Locate the cell with the specified text and output its (x, y) center coordinate. 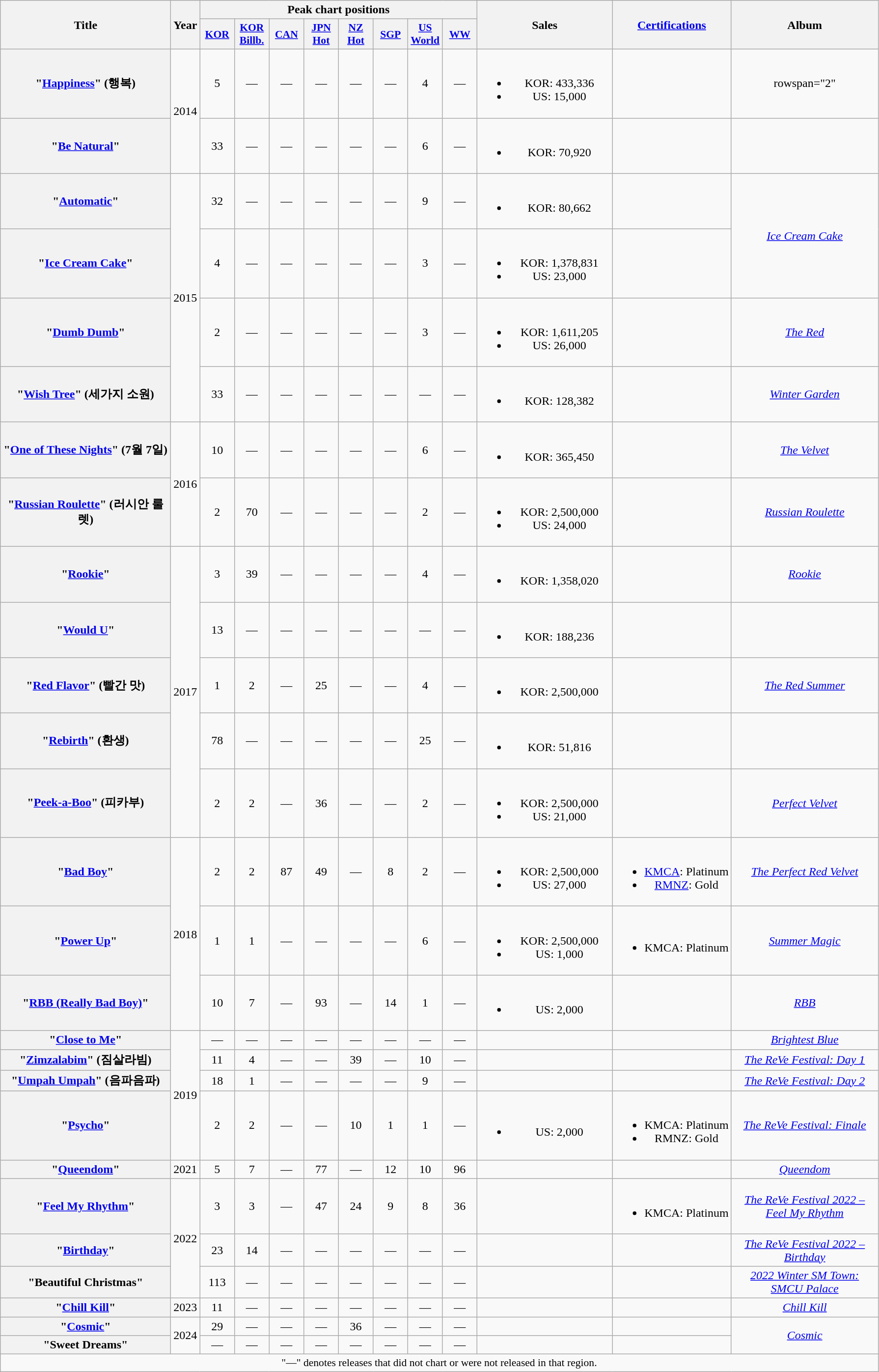
"Sweet Dreams" (85, 1345)
KOR: 1,358,020 (545, 574)
KOR: 80,662 (545, 201)
77 (321, 1169)
The ReVe Festival 2022 – Feel My Rhythm (804, 1206)
Chill Kill (804, 1307)
KOR: 2,500,000US: 27,000 (545, 872)
"Wish Tree" (세가지 소원) (85, 394)
KOR: 2,500,000US: 24,000 (545, 512)
"RBB (Really Bad Boy)" (85, 1003)
NZHot (356, 34)
KOR: 70,920 (545, 145)
29 (217, 1326)
KOR: 51,816 (545, 741)
2015 (186, 298)
US World (425, 34)
"Would U" (85, 630)
KOR: 188,236 (545, 630)
78 (217, 741)
"Red Flavor" (빨간 맛) (85, 686)
2022 Winter SM Town: SMCU Palace (804, 1282)
2018 (186, 934)
"Rookie" (85, 574)
Peak chart positions (339, 10)
KOR: 2,500,000 (545, 686)
KOR: 2,500,000US: 1,000 (545, 941)
93 (321, 1003)
"Chill Kill" (85, 1307)
The ReVe Festival: Day 1 (804, 1060)
"Queendom" (85, 1169)
Perfect Velvet (804, 803)
rowspan="2" (804, 84)
Ice Cream Cake (804, 236)
KOR: 128,382 (545, 394)
SGP (391, 34)
KORBillb. (251, 34)
Certifications (672, 25)
2024 (186, 1335)
WW (460, 34)
Brightest Blue (804, 1040)
The Red Summer (804, 686)
2019 (186, 1095)
23 (217, 1250)
"Automatic" (85, 201)
"Psycho" (85, 1125)
KOR: 1,611,205US: 26,000 (545, 332)
KOR (217, 34)
13 (217, 630)
The ReVe Festival: Day 2 (804, 1081)
JPN Hot (321, 34)
"Rebirth" (환생) (85, 741)
The Perfect Red Velvet (804, 872)
Summer Magic (804, 941)
2016 (186, 484)
2014 (186, 111)
KOR: 1,378,831US: 23,000 (545, 263)
2017 (186, 692)
Queendom (804, 1169)
Sales (545, 25)
RBB (804, 1003)
"Close to Me" (85, 1040)
"Zimzalabim" (짐살라빔) (85, 1060)
"Feel My Rhythm" (85, 1206)
87 (287, 872)
Russian Roulette (804, 512)
Rookie (804, 574)
"Umpah Umpah" (음파음파) (85, 1081)
32 (217, 201)
70 (251, 512)
Year (186, 25)
"Bad Boy" (85, 872)
18 (217, 1081)
"Peek-a-Boo" (피카부) (85, 803)
The Velvet (804, 450)
"Happiness" (행복) (85, 84)
"Russian Roulette" (러시안 룰렛) (85, 512)
12 (391, 1169)
"Power Up" (85, 941)
"Birthday" (85, 1250)
Cosmic (804, 1335)
"—" denotes releases that did not chart or were not released in that region. (439, 1363)
24 (356, 1206)
"Dumb Dumb" (85, 332)
2021 (186, 1169)
The Red (804, 332)
2023 (186, 1307)
CAN (287, 34)
Title (85, 25)
"Beautiful Christmas" (85, 1282)
96 (460, 1169)
"One of These Nights" (7월 7일) (85, 450)
KOR: 433,336US: 15,000 (545, 84)
113 (217, 1282)
49 (321, 872)
Album (804, 25)
The ReVe Festival: Finale (804, 1125)
KOR: 365,450 (545, 450)
2022 (186, 1238)
"Ice Cream Cake" (85, 263)
The ReVe Festival 2022 – Birthday (804, 1250)
"Cosmic" (85, 1326)
KOR: 2,500,000US: 21,000 (545, 803)
"Be Natural" (85, 145)
47 (321, 1206)
Winter Garden (804, 394)
